Scan for the cell matching the given text and deliver its (X, Y) coordinate at center. 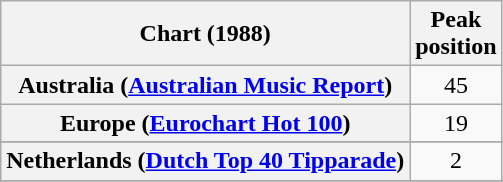
Europe (Eurochart Hot 100) (206, 123)
19 (456, 123)
Netherlands (Dutch Top 40 Tipparade) (206, 161)
Australia (Australian Music Report) (206, 85)
2 (456, 161)
Chart (1988) (206, 34)
Peakposition (456, 34)
45 (456, 85)
